Determine the [X, Y] coordinate at the center of the cell enclosing the given text.  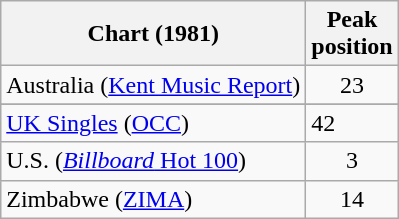
Peakposition [352, 34]
Chart (1981) [154, 34]
14 [352, 199]
42 [352, 123]
3 [352, 161]
U.S. (Billboard Hot 100) [154, 161]
UK Singles (OCC) [154, 123]
Australia (Kent Music Report) [154, 85]
Zimbabwe (ZIMA) [154, 199]
23 [352, 85]
